Return the (x, y) coordinate for the center point of the cell that contains the specified text.  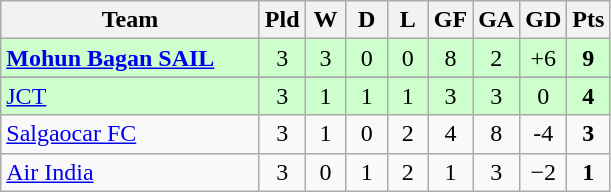
L (408, 20)
Team (130, 20)
D (366, 20)
Pld (282, 20)
Salgaocar FC (130, 134)
9 (588, 58)
W (326, 20)
−2 (544, 172)
Pts (588, 20)
+6 (544, 58)
-4 (544, 134)
GA (496, 20)
GF (450, 20)
Mohun Bagan SAIL (130, 58)
GD (544, 20)
Air India (130, 172)
JCT (130, 96)
